Extract the (x, y) coordinate from the center of the cell holding the provided text.  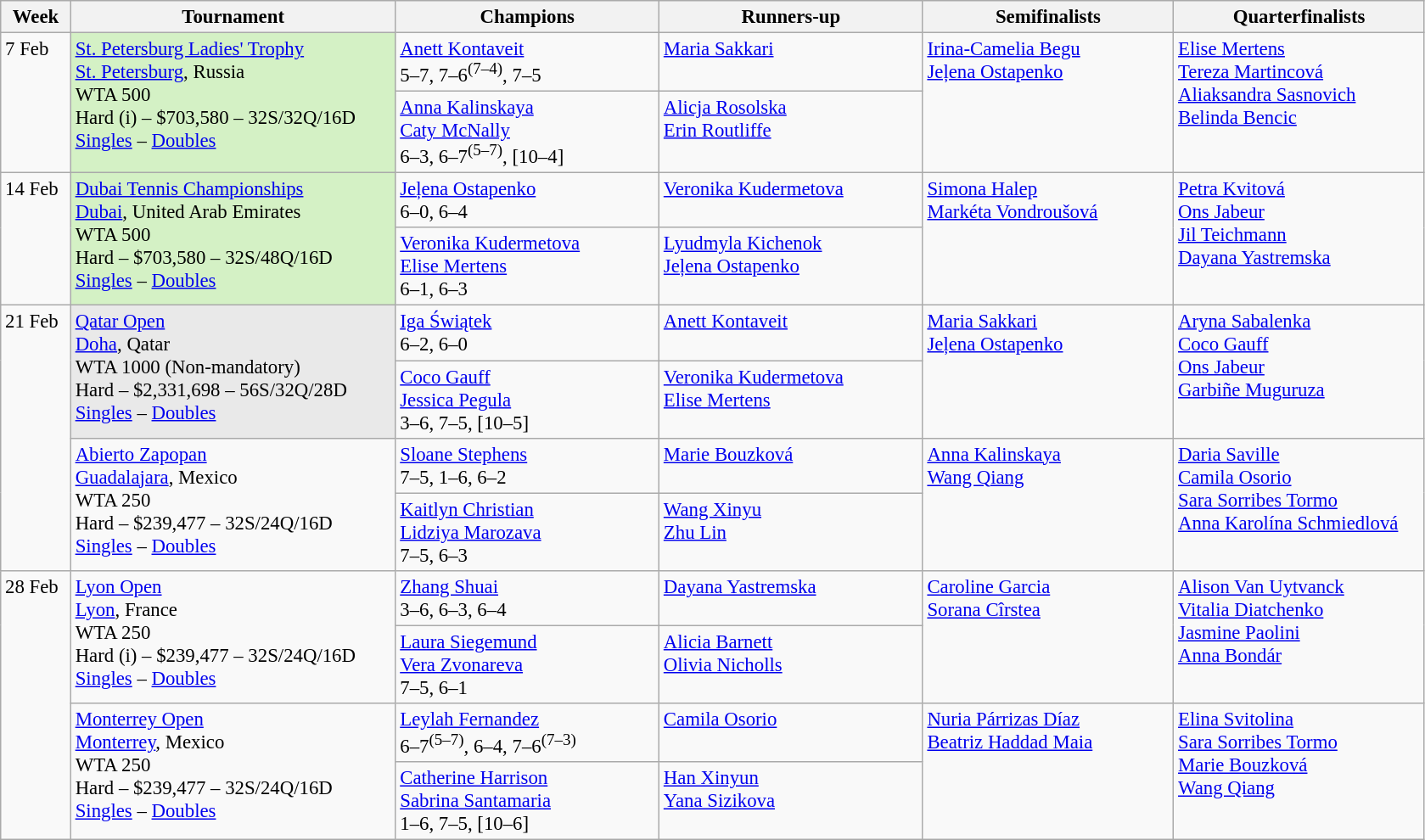
Dubai Tennis Championships Dubai, United Arab Emirates WTA 500 Hard – $703,580 – 32S/48Q/16D Singles – Doubles (233, 239)
Aryna Sabalenka Coco Gauff Ons Jabeur Garbiñe Muguruza (1299, 372)
Runners-up (791, 17)
Champions (528, 17)
Alison Van Uytvanck Vitalia Diatchenko Jasmine Paolini Anna Bondár (1299, 636)
Week (36, 17)
Laura Siegemund Vera Zvonareva 7–5, 6–1 (528, 664)
Veronika Kudermetova (791, 200)
14 Feb (36, 239)
Wang Xinyu Zhu Lin (791, 532)
Alicja Rosolska Erin Routliffe (791, 132)
Catherine Harrison Sabrina Santamaria 1–6, 7–5, [10–6] (528, 801)
Qatar Open Doha, Qatar WTA 1000 (Non-mandatory) Hard – $2,331,698 – 56S/32Q/28D Singles – Doubles (233, 372)
Camila Osorio (791, 733)
Nuria Párrizas Díaz Beatriz Haddad Maia (1048, 772)
Daria Saville Camila Osorio Sara Sorribes Tormo Anna Karolína Schmiedlová (1299, 504)
Leylah Fernandez 6–7(5–7), 6–4, 7–6(7–3) (528, 733)
21 Feb (36, 438)
Semifinalists (1048, 17)
Caroline Garcia Sorana Cîrstea (1048, 636)
Marie Bouzková (791, 465)
Monterrey Open Monterrey, Mexico WTA 250 Hard – $239,477 – 32S/24Q/16D Singles – Doubles (233, 772)
Zhang Shuai 3–6, 6–3, 6–4 (528, 597)
Elina Svitolina Sara Sorribes Tormo Marie Bouzková Wang Qiang (1299, 772)
Lyon Open Lyon, France WTA 250 Hard (i) – $239,477 – 32S/24Q/16D Singles – Doubles (233, 636)
Maria Sakkari (791, 63)
7 Feb (36, 104)
Simona Halep Markéta Vondroušová (1048, 239)
Kaitlyn Christian Lidziya Marozava 7–5, 6–3 (528, 532)
Anna Kalinskaya Wang Qiang (1048, 504)
Anna Kalinskaya Caty McNally 6–3, 6–7(5–7), [10–4] (528, 132)
Maria Sakkari Jeļena Ostapenko (1048, 372)
Anett Kontaveit (791, 333)
Anett Kontaveit 5–7, 7–6(7–4), 7–5 (528, 63)
Quarterfinalists (1299, 17)
Lyudmyla Kichenok Jeļena Ostapenko (791, 266)
Sloane Stephens 7–5, 1–6, 6–2 (528, 465)
Han Xinyun Yana Sizikova (791, 801)
Coco Gauff Jessica Pegula 3–6, 7–5, [10–5] (528, 400)
Veronika Kudermetova Elise Mertens 6–1, 6–3 (528, 266)
Elise Mertens Tereza Martincová Aliaksandra Sasnovich Belinda Bencic (1299, 104)
Petra Kvitová Ons Jabeur Jil Teichmann Dayana Yastremska (1299, 239)
Jeļena Ostapenko 6–0, 6–4 (528, 200)
28 Feb (36, 704)
Veronika Kudermetova Elise Mertens (791, 400)
Irina-Camelia Begu Jeļena Ostapenko (1048, 104)
Iga Świątek 6–2, 6–0 (528, 333)
Alicia Barnett Olivia Nicholls (791, 664)
Tournament (233, 17)
Abierto Zapopan Guadalajara, Mexico WTA 250 Hard – $239,477 – 32S/24Q/16D Singles – Doubles (233, 504)
Dayana Yastremska (791, 597)
St. Petersburg Ladies' Trophy St. Petersburg, Russia WTA 500 Hard (i) – $703,580 – 32S/32Q/16D Singles – Doubles (233, 104)
